Detect which cell encompasses the target text, then output its (X, Y) center coordinate. 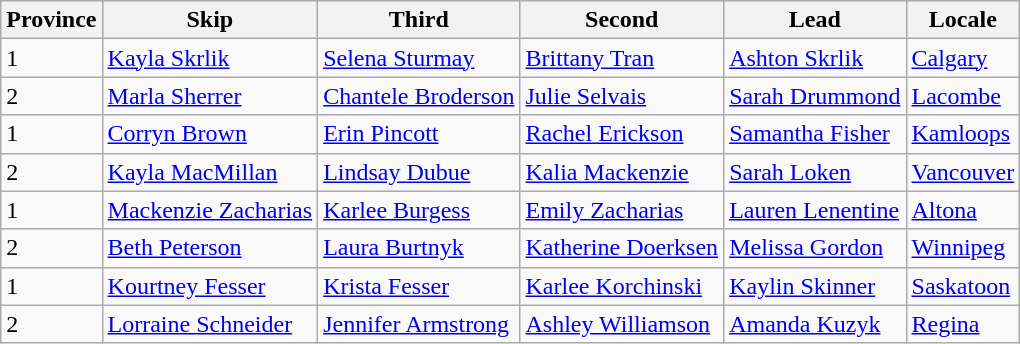
Kourtney Fesser (210, 286)
Kaylin Skinner (815, 286)
Winnipeg (963, 248)
Kayla MacMillan (210, 172)
Kamloops (963, 134)
Brittany Tran (622, 58)
Regina (963, 324)
Marla Sherrer (210, 96)
Altona (963, 210)
Corryn Brown (210, 134)
Chantele Broderson (419, 96)
Selena Sturmay (419, 58)
Laura Burtnyk (419, 248)
Mackenzie Zacharias (210, 210)
Skip (210, 20)
Calgary (963, 58)
Lead (815, 20)
Beth Peterson (210, 248)
Karlee Korchinski (622, 286)
Locale (963, 20)
Ashton Skrlik (815, 58)
Samantha Fisher (815, 134)
Second (622, 20)
Melissa Gordon (815, 248)
Sarah Loken (815, 172)
Kayla Skrlik (210, 58)
Lauren Lenentine (815, 210)
Saskatoon (963, 286)
Jennifer Armstrong (419, 324)
Vancouver (963, 172)
Karlee Burgess (419, 210)
Lindsay Dubue (419, 172)
Ashley Williamson (622, 324)
Rachel Erickson (622, 134)
Sarah Drummond (815, 96)
Emily Zacharias (622, 210)
Katherine Doerksen (622, 248)
Erin Pincott (419, 134)
Kalia Mackenzie (622, 172)
Krista Fesser (419, 286)
Julie Selvais (622, 96)
Lacombe (963, 96)
Amanda Kuzyk (815, 324)
Province (52, 20)
Lorraine Schneider (210, 324)
Third (419, 20)
